Scan for the cell matching the given text and deliver its (x, y) coordinate at center. 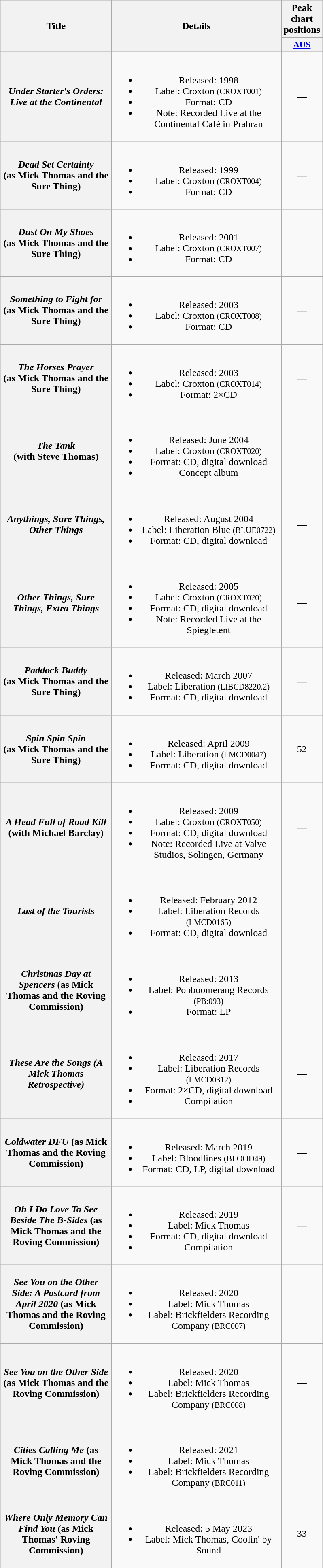
Released: 5 May 2023Label: Mick Thomas, Coolin' by Sound (197, 1534)
33 (302, 1534)
Something to Fight for (as Mick Thomas and the Sure Thing) (56, 311)
Released: 2009Label: Croxton (CROXT050)Format: CD, digital downloadNote: Recorded Live at Valve Studios, Solingen, Germany (197, 827)
Released: 2003Label: Croxton (CROXT008)Format: CD (197, 311)
These Are the Songs (A Mick Thomas Retrospective) (56, 1074)
Released: June 2004Label: Croxton (CROXT020)Format: CD, digital downloadConcept album (197, 451)
Released: 2005Label: Croxton (CROXT020)Format: CD, digital downloadNote: Recorded Live at the Spiegletent (197, 603)
The Horses Prayer (as Mick Thomas and the Sure Thing) (56, 378)
Released: 2019Label: Mick ThomasFormat: CD, digital downloadCompilation (197, 1225)
Released: 1999Label: Croxton (CROXT004)Format: CD (197, 176)
Details (197, 26)
Anythings, Sure Things, Other Things (56, 524)
See You on the Other Side (as Mick Thomas and the Roving Commission) (56, 1383)
Cities Calling Me (as Mick Thomas and the Roving Commission) (56, 1461)
Released: 2003Label: Croxton (CROXT014)Format: 2×CD (197, 378)
Last of the Tourists (56, 911)
52 (302, 749)
Released: 2021Label: Mick ThomasLabel: Brickfielders Recording Company (BRC011) (197, 1461)
A Head Full of Road Kill (with Michael Barclay) (56, 827)
Dust On My Shoes (as Mick Thomas and the Sure Thing) (56, 243)
Dead Set Certainty (as Mick Thomas and the Sure Thing) (56, 176)
Coldwater DFU (as Mick Thomas and the Roving Commission) (56, 1152)
The Tank (with Steve Thomas) (56, 451)
Released: March 2007Label: Liberation (LIBCD8220.2)Format: CD, digital download (197, 681)
Released: 2017Label: Liberation Records (LMCD0312)Format: 2×CD, digital downloadCompilation (197, 1074)
Christmas Day at Spencers (as Mick Thomas and the Roving Commission) (56, 990)
Spin Spin Spin(as Mick Thomas and the Sure Thing) (56, 749)
Released: August 2004Label: Liberation Blue (BLUE0722)Format: CD, digital download (197, 524)
Peak chart positions (302, 19)
Released: 2013Label: Popboomerang Records (PB:093)Format: LP (197, 990)
Other Things, Sure Things, Extra Things (56, 603)
Released: April 2009Label: Liberation (LMCD0047)Format: CD, digital download (197, 749)
Released: 2001Label: Croxton (CROXT007)Format: CD (197, 243)
AUS (302, 45)
Under Starter's Orders: Live at the Continental (56, 96)
Released: 2020Label: Mick ThomasLabel: Brickfielders Recording Company (BRC007) (197, 1304)
Paddock Buddy(as Mick Thomas and the Sure Thing) (56, 681)
Released: March 2019Label: Bloodlines (BLOOD49)Format: CD, LP, digital download (197, 1152)
Oh I Do Love To See Beside The B-Sides (as Mick Thomas and the Roving Commission) (56, 1225)
Title (56, 26)
Where Only Memory Can Find You (as Mick Thomas' Roving Commission) (56, 1534)
See You on the Other Side: A Postcard from April 2020 (as Mick Thomas and the Roving Commission) (56, 1304)
Released: 2020Label: Mick ThomasLabel: Brickfielders Recording Company (BRC008) (197, 1383)
Released: 1998Label: Croxton (CROXT001)Format: CDNote: Recorded Live at the Continental Café in Prahran (197, 96)
Released: February 2012Label: Liberation Records (LMCD0165)Format: CD, digital download (197, 911)
